Provide the [x, y] coordinate of the cell's center where the given text is located.  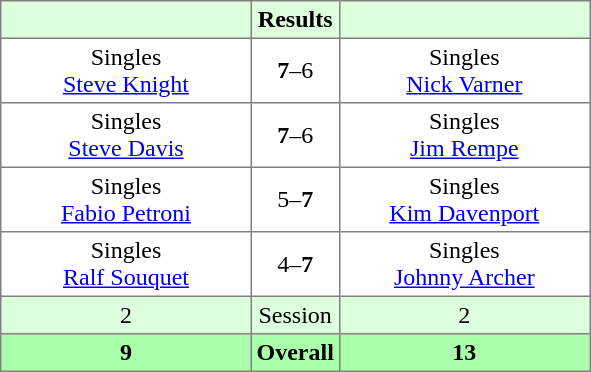
Results [295, 20]
SinglesFabio Petroni [126, 199]
13 [464, 353]
SinglesNick Varner [464, 70]
4–7 [295, 264]
SinglesSteve Knight [126, 70]
9 [126, 353]
Overall [295, 353]
SinglesJim Rempe [464, 135]
SinglesJohnny Archer [464, 264]
SinglesRalf Souquet [126, 264]
SinglesSteve Davis [126, 135]
5–7 [295, 199]
SinglesKim Davenport [464, 199]
Session [295, 315]
